Search for the cell housing the specified text and yield its [x, y] center coordinate. 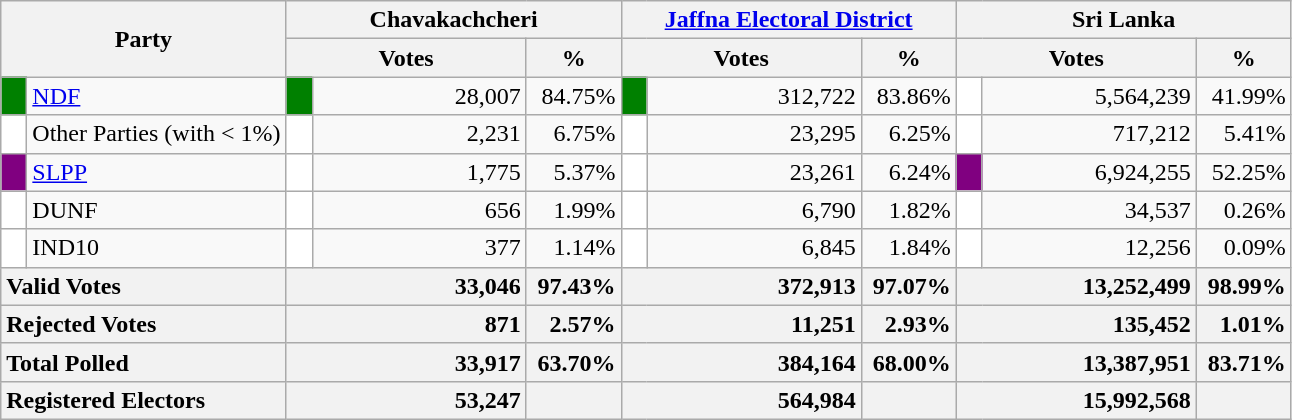
Jaffna Electoral District [788, 20]
1.84% [908, 248]
23,261 [754, 172]
63.70% [574, 362]
84.75% [574, 96]
98.99% [1244, 286]
6,924,255 [1089, 172]
1,775 [419, 172]
6.24% [908, 172]
2.57% [574, 324]
5.41% [1244, 134]
12,256 [1089, 248]
1.01% [1244, 324]
28,007 [419, 96]
135,452 [1076, 324]
2.93% [908, 324]
1.14% [574, 248]
564,984 [741, 400]
52.25% [1244, 172]
Rejected Votes [144, 324]
23,295 [754, 134]
15,992,568 [1076, 400]
Total Polled [144, 362]
377 [419, 248]
384,164 [741, 362]
0.26% [1244, 210]
Registered Electors [144, 400]
312,722 [754, 96]
83.86% [908, 96]
34,537 [1089, 210]
IND10 [156, 248]
871 [406, 324]
372,913 [741, 286]
656 [419, 210]
97.07% [908, 286]
1.82% [908, 210]
0.09% [1244, 248]
Chavakachcheri [454, 20]
NDF [156, 96]
6,790 [754, 210]
Other Parties (with < 1%) [156, 134]
6,845 [754, 248]
97.43% [574, 286]
SLPP [156, 172]
1.99% [574, 210]
5,564,239 [1089, 96]
5.37% [574, 172]
Party [144, 39]
13,252,499 [1076, 286]
83.71% [1244, 362]
33,917 [406, 362]
6.75% [574, 134]
13,387,951 [1076, 362]
41.99% [1244, 96]
2,231 [419, 134]
53,247 [406, 400]
6.25% [908, 134]
DUNF [156, 210]
Valid Votes [144, 286]
11,251 [741, 324]
68.00% [908, 362]
717,212 [1089, 134]
Sri Lanka [1124, 20]
33,046 [406, 286]
